Capture the cell that displays the provided text and extract its (X, Y) central coordinate. 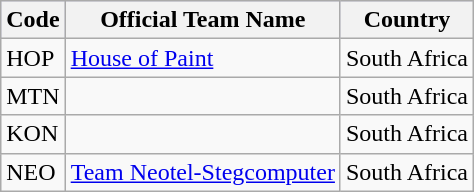
Code (33, 20)
Country (406, 20)
Official Team Name (202, 20)
NEO (33, 172)
MTN (33, 96)
HOP (33, 58)
House of Paint (202, 58)
Team Neotel-Stegcomputer (202, 172)
KON (33, 134)
